Scan for the cell matching the given text and deliver its [X, Y] coordinate at center. 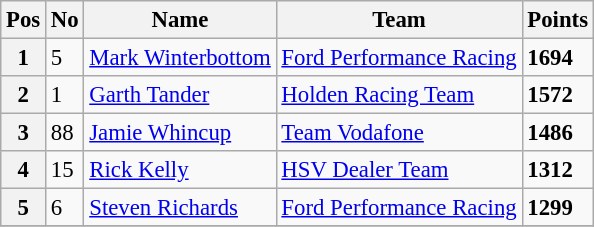
1486 [558, 133]
HSV Dealer Team [399, 170]
1694 [558, 58]
Pos [24, 20]
Rick Kelly [180, 170]
No [65, 20]
2 [24, 95]
Garth Tander [180, 95]
1299 [558, 208]
3 [24, 133]
Steven Richards [180, 208]
1572 [558, 95]
Points [558, 20]
1312 [558, 170]
Holden Racing Team [399, 95]
Team Vodafone [399, 133]
88 [65, 133]
Team [399, 20]
Jamie Whincup [180, 133]
15 [65, 170]
4 [24, 170]
6 [65, 208]
Mark Winterbottom [180, 58]
Name [180, 20]
